Search for the cell housing the specified text and yield its [X, Y] center coordinate. 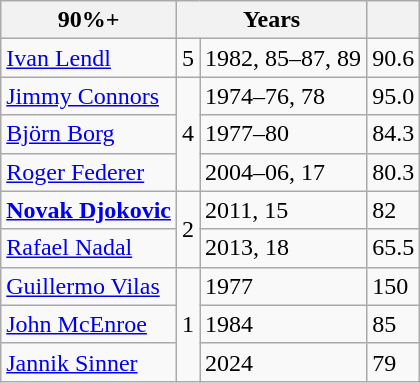
2004–06, 17 [284, 172]
Björn Borg [89, 134]
80.3 [394, 172]
John McEnroe [89, 324]
2013, 18 [284, 248]
Jimmy Connors [89, 96]
Jannik Sinner [89, 362]
150 [394, 286]
2011, 15 [284, 210]
1 [188, 324]
90.6 [394, 58]
Rafael Nadal [89, 248]
2 [188, 229]
5 [188, 58]
90%+ [89, 20]
95.0 [394, 96]
1977 [284, 286]
85 [394, 324]
Roger Federer [89, 172]
1977–80 [284, 134]
79 [394, 362]
2024 [284, 362]
84.3 [394, 134]
4 [188, 134]
Years [271, 20]
65.5 [394, 248]
1984 [284, 324]
Novak Djokovic [89, 210]
82 [394, 210]
Guillermo Vilas [89, 286]
Ivan Lendl [89, 58]
1974–76, 78 [284, 96]
1982, 85–87, 89 [284, 58]
